Return the [x, y] coordinate for the center point of the cell that contains the specified text.  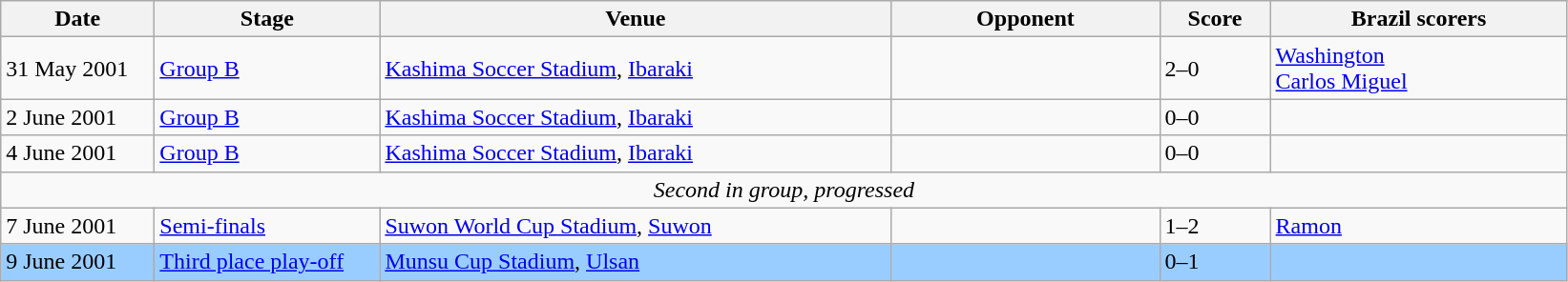
Opponent [1025, 19]
31 May 2001 [78, 69]
2–0 [1215, 69]
4 June 2001 [78, 153]
7 June 2001 [78, 226]
0–1 [1215, 262]
Munsu Cup Stadium, Ulsan [636, 262]
Date [78, 19]
9 June 2001 [78, 262]
Washington Carlos Miguel [1418, 69]
Venue [636, 19]
1–2 [1215, 226]
Third place play-off [267, 262]
2 June 2001 [78, 117]
Brazil scorers [1418, 19]
Score [1215, 19]
Suwon World Cup Stadium, Suwon [636, 226]
Ramon [1418, 226]
Stage [267, 19]
Second in group, progressed [784, 190]
Semi-finals [267, 226]
